Search for the cell housing the specified text and yield its (X, Y) center coordinate. 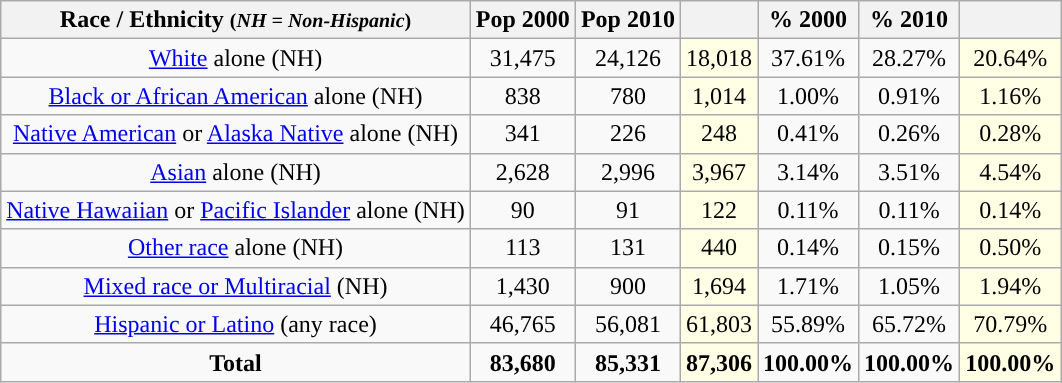
2,996 (628, 172)
90 (522, 210)
% 2000 (808, 20)
Race / Ethnicity (NH = Non-Hispanic) (236, 20)
0.15% (910, 248)
1.05% (910, 286)
31,475 (522, 58)
Hispanic or Latino (any race) (236, 324)
87,306 (718, 362)
% 2010 (910, 20)
0.26% (910, 134)
1.00% (808, 96)
Mixed race or Multiracial (NH) (236, 286)
4.54% (1010, 172)
37.61% (808, 58)
131 (628, 248)
838 (522, 96)
226 (628, 134)
1.71% (808, 286)
55.89% (808, 324)
61,803 (718, 324)
1.16% (1010, 96)
Native American or Alaska Native alone (NH) (236, 134)
91 (628, 210)
248 (718, 134)
Pop 2000 (522, 20)
780 (628, 96)
65.72% (910, 324)
440 (718, 248)
Asian alone (NH) (236, 172)
83,680 (522, 362)
Total (236, 362)
20.64% (1010, 58)
1,014 (718, 96)
3,967 (718, 172)
56,081 (628, 324)
341 (522, 134)
85,331 (628, 362)
46,765 (522, 324)
18,018 (718, 58)
122 (718, 210)
900 (628, 286)
1,694 (718, 286)
1,430 (522, 286)
28.27% (910, 58)
2,628 (522, 172)
0.50% (1010, 248)
3.51% (910, 172)
0.91% (910, 96)
24,126 (628, 58)
70.79% (1010, 324)
Native Hawaiian or Pacific Islander alone (NH) (236, 210)
113 (522, 248)
Other race alone (NH) (236, 248)
0.28% (1010, 134)
White alone (NH) (236, 58)
Pop 2010 (628, 20)
3.14% (808, 172)
1.94% (1010, 286)
0.41% (808, 134)
Black or African American alone (NH) (236, 96)
